Find where the given text appears and provide that cell's center as [X, Y] coordinate. 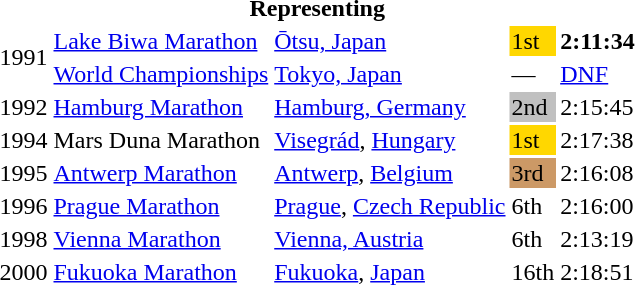
— [533, 74]
Mars Duna Marathon [161, 140]
Ōtsu, Japan [390, 41]
Lake Biwa Marathon [161, 41]
Vienna Marathon [161, 239]
Visegrád, Hungary [390, 140]
2nd [533, 107]
Hamburg Marathon [161, 107]
World Championships [161, 74]
Hamburg, Germany [390, 107]
Prague Marathon [161, 206]
3rd [533, 173]
Tokyo, Japan [390, 74]
Antwerp Marathon [161, 173]
Antwerp, Belgium [390, 173]
Vienna, Austria [390, 239]
Prague, Czech Republic [390, 206]
